Return (x, y) of the center of cell containing provided text 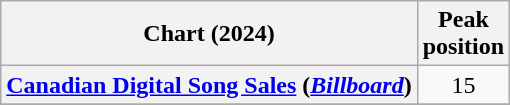
Canadian Digital Song Sales (Billboard) (209, 85)
15 (463, 85)
Peakposition (463, 34)
Chart (2024) (209, 34)
